Search for the cell housing the specified text and yield its (X, Y) center coordinate. 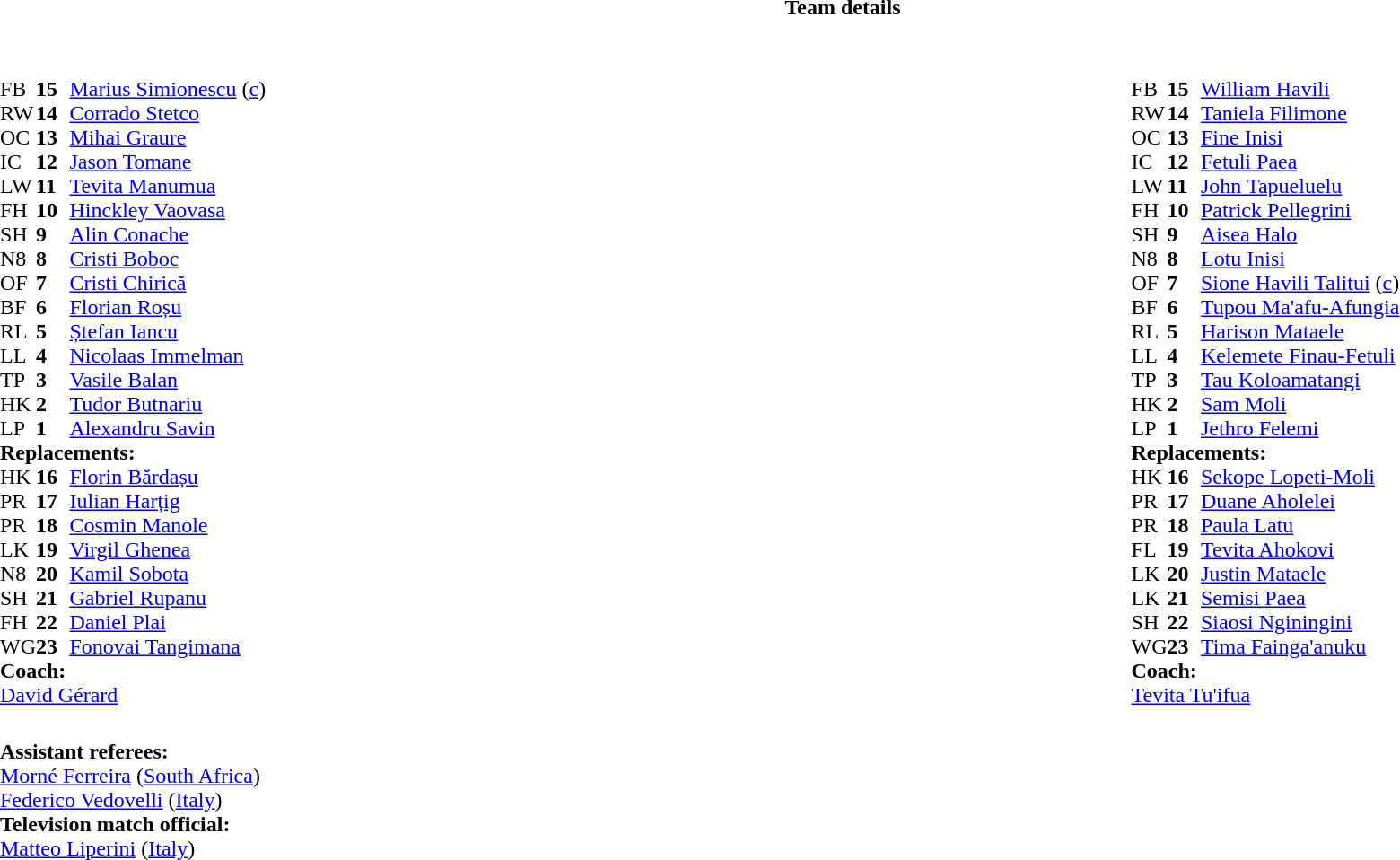
Duane Aholelei (1299, 501)
Alin Conache (167, 235)
David Gérard (133, 695)
Sam Moli (1299, 404)
Vasile Balan (167, 381)
Sekope Lopeti-Moli (1299, 478)
John Tapueluelu (1299, 187)
Alexandru Savin (167, 429)
Jethro Felemi (1299, 429)
Patrick Pellegrini (1299, 210)
Florin Bărdașu (167, 478)
Siaosi Nginingini (1299, 623)
Lotu Inisi (1299, 259)
Fetuli Paea (1299, 162)
Cristi Chirică (167, 284)
Aisea Halo (1299, 235)
Gabriel Rupanu (167, 598)
Cristi Boboc (167, 259)
Marius Simionescu (c) (167, 90)
Taniela Filimone (1299, 113)
Iulian Harțig (167, 501)
Kamil Sobota (167, 575)
William Havili (1299, 90)
Tupou Ma'afu-Afungia (1299, 307)
Tevita Manumua (167, 187)
Corrado Stetco (167, 113)
Jason Tomane (167, 162)
Tudor Butnariu (167, 404)
Tima Fainga'anuku (1299, 646)
Fonovai Tangimana (167, 646)
Tau Koloamatangi (1299, 381)
Paula Latu (1299, 526)
Sione Havili Talitui (c) (1299, 284)
Florian Roșu (167, 307)
Mihai Graure (167, 138)
Daniel Plai (167, 623)
Justin Mataele (1299, 575)
Cosmin Manole (167, 526)
Tevita Ahokovi (1299, 549)
Fine Inisi (1299, 138)
Kelemete Finau-Fetuli (1299, 355)
Harison Mataele (1299, 332)
Ștefan Iancu (167, 332)
Semisi Paea (1299, 598)
Virgil Ghenea (167, 549)
FL (1150, 549)
Hinckley Vaovasa (167, 210)
Nicolaas Immelman (167, 355)
Tevita Tu'ifua (1265, 695)
